For the text-containing cell, return its midpoint in [x, y] coordinate format. 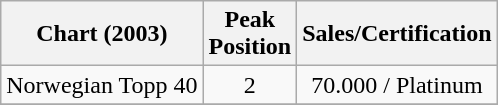
PeakPosition [250, 34]
Sales/Certification [397, 34]
70.000 / Platinum [397, 85]
Chart (2003) [102, 34]
2 [250, 85]
Norwegian Topp 40 [102, 85]
